Scan for the cell matching the given text and deliver its (X, Y) coordinate at center. 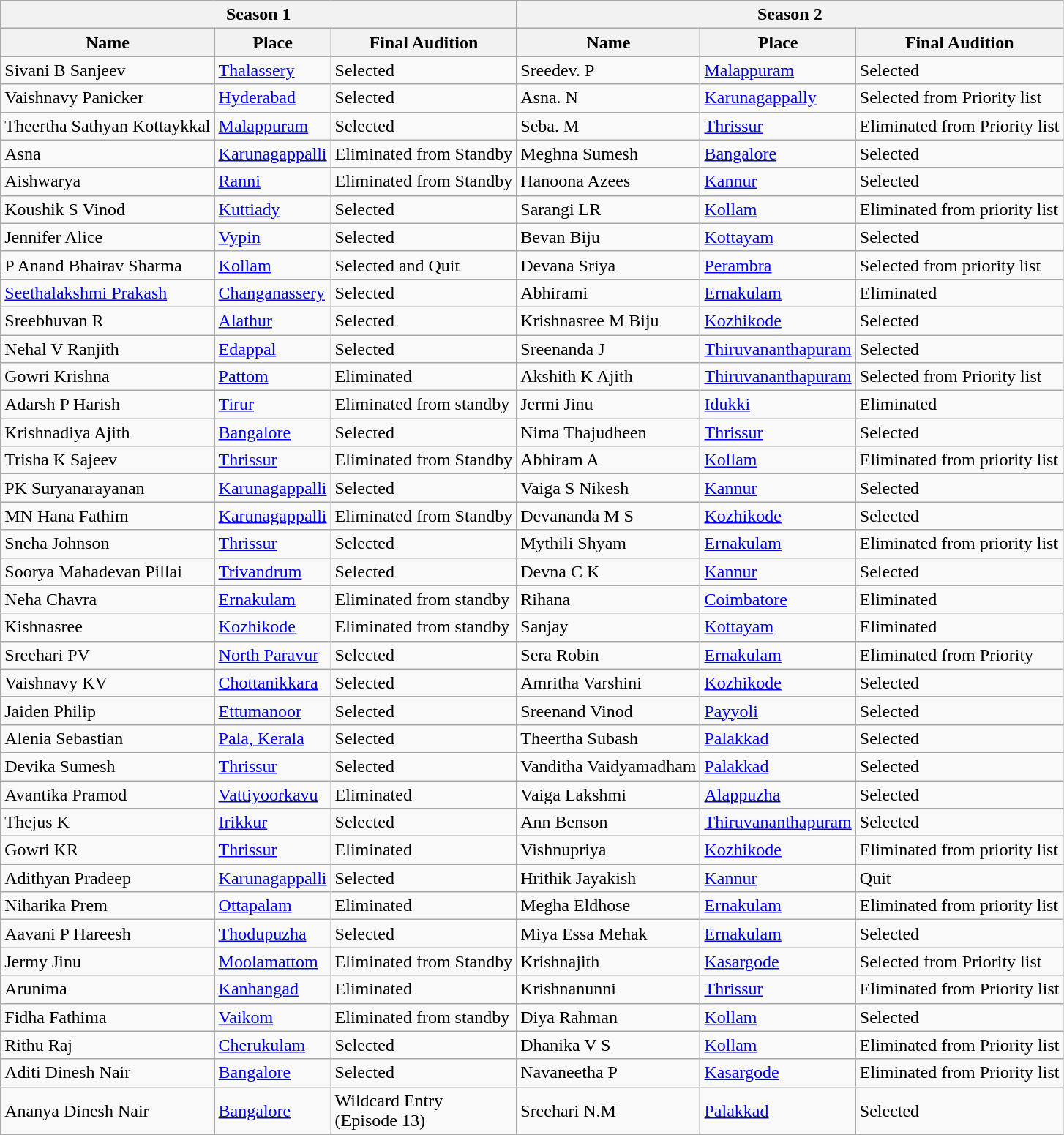
Miya Essa Mehak (609, 934)
Chottanikkara (272, 683)
Gowri KR (108, 850)
Fidha Fathima (108, 1017)
Seethalakshmi Prakash (108, 293)
PK Suryanarayanan (108, 488)
Arunima (108, 989)
Bevan Biju (609, 237)
MN Hana Fathim (108, 516)
Diya Rahman (609, 1017)
Sreenanda J (609, 349)
Selected and Quit (424, 265)
Mythili Shyam (609, 544)
Sanjay (609, 627)
Vattiyoorkavu (272, 794)
Season 1 (259, 15)
Aavani P Hareesh (108, 934)
Moolamattom (272, 962)
Vaikom (272, 1017)
Kishnasree (108, 627)
Abhiram A (609, 460)
Adithyan Pradeep (108, 878)
Selected from priority list (959, 265)
Jennifer Alice (108, 237)
Rihana (609, 599)
Koushik S Vinod (108, 209)
Aishwarya (108, 181)
Sneha Johnson (108, 544)
Trisha K Sajeev (108, 460)
Navaneetha P (609, 1073)
Vaishnavy KV (108, 683)
Payyoli (778, 711)
Jaiden Philip (108, 711)
Amritha Varshini (609, 683)
P Anand Bhairav Sharma (108, 265)
Vypin (272, 237)
Krishnasree M Biju (609, 321)
North Paravur (272, 655)
Sreebhuvan R (108, 321)
Sera Robin (609, 655)
Krishnanunni (609, 989)
Theertha Subash (609, 738)
Thejus K (108, 823)
Karunagappally (778, 98)
Krishnadiya Ajith (108, 432)
Megha Eldhose (609, 906)
Ranni (272, 181)
Alappuzha (778, 794)
Tirur (272, 405)
Krishnajith (609, 962)
Kuttiady (272, 209)
Theertha Sathyan Kottaykkal (108, 126)
Wil️dcard Entry (Episode 13) (424, 1111)
Vaiga Lakshmi (609, 794)
Ananya Dinesh Nair (108, 1111)
Ettumanoor (272, 711)
Nehal V Ranjith (108, 349)
Neha Chavra (108, 599)
Aditi Dinesh Nair (108, 1073)
Gowri Krishna (108, 377)
Hyderabad (272, 98)
Trivandrum (272, 572)
Sreenand Vinod (609, 711)
Asna (108, 154)
Jermy Jinu (108, 962)
Thalassery (272, 70)
Vaiga S Nikesh (609, 488)
Adarsh P Harish (108, 405)
Devana Sriya (609, 265)
Hrithik Jayakish (609, 878)
Pattom (272, 377)
Soorya Mahadevan Pillai (108, 572)
Edappal (272, 349)
Sreedev. P (609, 70)
Sarangi LR (609, 209)
Dhanika V S (609, 1045)
Niharika Prem (108, 906)
Devananda M S (609, 516)
Avantika Pramod (108, 794)
Sreehari N.M (609, 1111)
Meghna Sumesh (609, 154)
Eliminated from Priority (959, 655)
Vaishnavy Panicker (108, 98)
Thodupuzha (272, 934)
Jermi Jinu (609, 405)
Hanoona Azees (609, 181)
Irikkur (272, 823)
Devika Sumesh (108, 766)
Vishnupriya (609, 850)
Alenia Sebastian (108, 738)
Seba. M (609, 126)
Kanhangad (272, 989)
Alathur (272, 321)
Changanassery (272, 293)
Nima Thajudheen (609, 432)
Cherukulam (272, 1045)
Akshith K Ajith (609, 377)
Devna C K (609, 572)
Sreehari PV (108, 655)
Idukki (778, 405)
Perambra (778, 265)
Vanditha Vaidyamadham (609, 766)
Ottapalam (272, 906)
Abhirami (609, 293)
Coimbatore (778, 599)
Season 2 (790, 15)
Ann Benson (609, 823)
Pala, Kerala (272, 738)
Sivani B Sanjeev (108, 70)
Rithu Raj (108, 1045)
Asna. N (609, 98)
Quit (959, 878)
